For the text-containing cell, return its midpoint in (x, y) coordinate format. 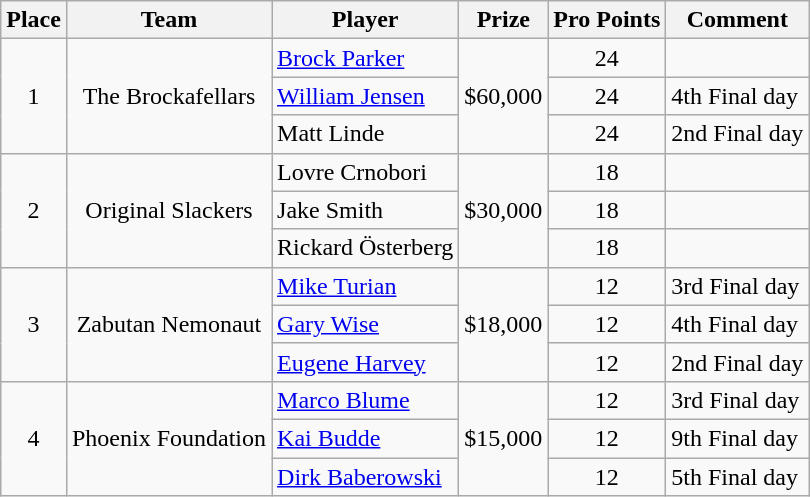
Dirk Baberowski (366, 477)
1 (34, 96)
Original Slackers (168, 210)
Brock Parker (366, 58)
Zabutan Nemonaut (168, 324)
$18,000 (504, 324)
William Jensen (366, 96)
2 (34, 210)
The Brockafellars (168, 96)
Gary Wise (366, 324)
Lovre Crnobori (366, 172)
Prize (504, 20)
Jake Smith (366, 210)
3 (34, 324)
Place (34, 20)
4 (34, 438)
Team (168, 20)
Pro Points (607, 20)
Phoenix Foundation (168, 438)
$60,000 (504, 96)
5th Final day (738, 477)
$30,000 (504, 210)
Comment (738, 20)
Player (366, 20)
Marco Blume (366, 400)
Mike Turian (366, 286)
Rickard Österberg (366, 248)
Eugene Harvey (366, 362)
Matt Linde (366, 134)
$15,000 (504, 438)
9th Final day (738, 438)
Kai Budde (366, 438)
